Detect which cell encompasses the target text, then output its (x, y) center coordinate. 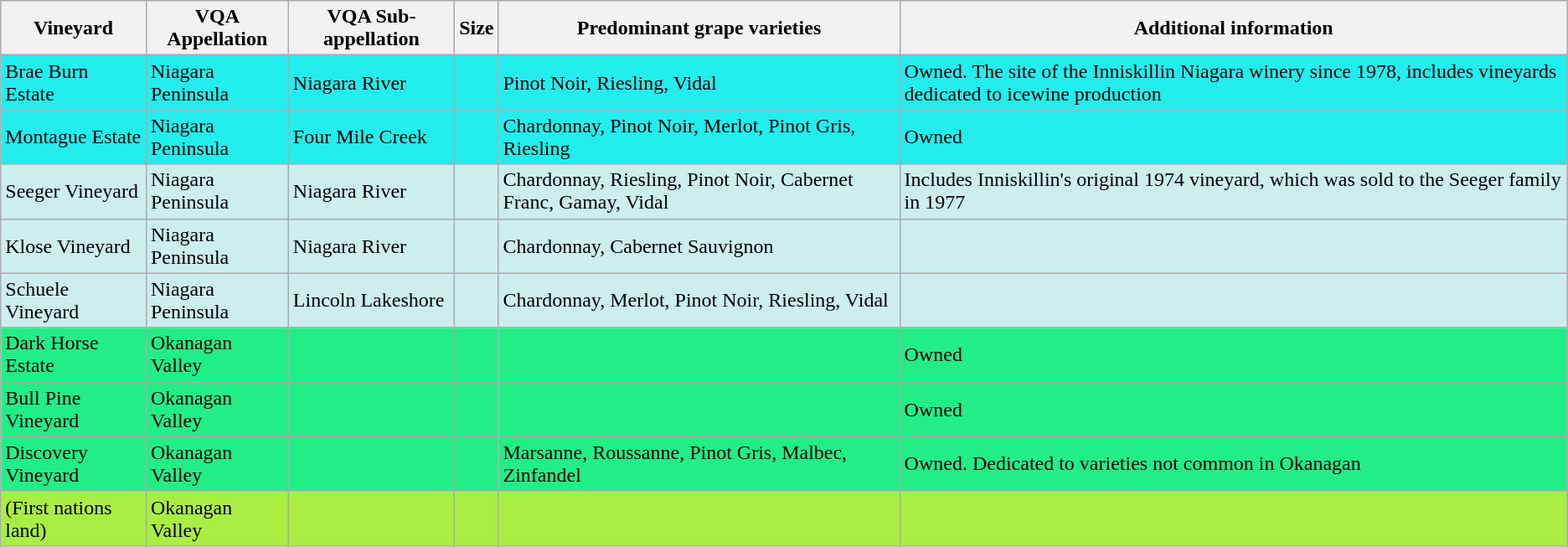
Schuele Vineyard (74, 300)
(First nations land) (74, 518)
Bull Pine Vineyard (74, 409)
Discovery Vineyard (74, 464)
Additional information (1233, 28)
VQA Sub-appellation (371, 28)
Brae Burn Estate (74, 82)
Montague Estate (74, 137)
Predominant grape varieties (699, 28)
Marsanne, Roussanne, Pinot Gris, Malbec, Zinfandel (699, 464)
Chardonnay, Merlot, Pinot Noir, Riesling, Vidal (699, 300)
Klose Vineyard (74, 246)
Includes Inniskillin's original 1974 vineyard, which was sold to the Seeger family in 1977 (1233, 191)
Lincoln Lakeshore (371, 300)
Pinot Noir, Riesling, Vidal (699, 82)
Chardonnay, Riesling, Pinot Noir, Cabernet Franc, Gamay, Vidal (699, 191)
Seeger Vineyard (74, 191)
Owned. Dedicated to varieties not common in Okanagan (1233, 464)
Four Mile Creek (371, 137)
Owned. The site of the Inniskillin Niagara winery since 1978, includes vineyards dedicated to icewine production (1233, 82)
Vineyard (74, 28)
Chardonnay, Cabernet Sauvignon (699, 246)
Dark Horse Estate (74, 355)
Size (477, 28)
VQA Appellation (217, 28)
Chardonnay, Pinot Noir, Merlot, Pinot Gris, Riesling (699, 137)
